Pinpoint the cell where the given text exists, returning its (x, y) midpoint coordinate. 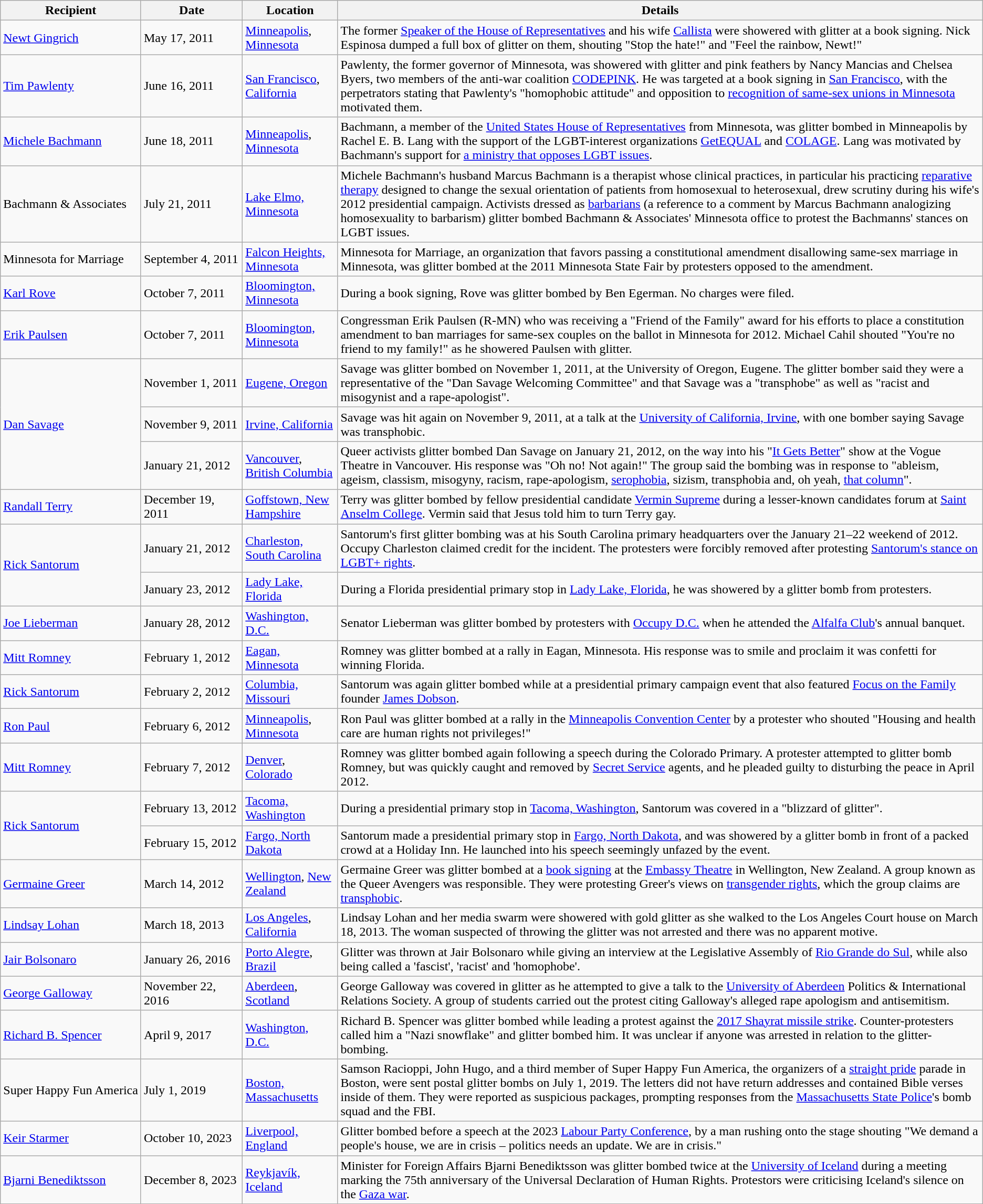
Erik Paulsen (71, 334)
Germaine Greer (71, 884)
February 1, 2012 (191, 657)
Santorum was again glitter bombed while at a presidential primary campaign event that also featured Focus on the Family founder James Dobson. (660, 692)
Bachmann & Associates (71, 204)
Romney was glitter bombed at a rally in Eagan, Minnesota. His response was to smile and proclaim it was confetti for winning Florida. (660, 657)
Charleston, South Carolina (290, 548)
September 4, 2011 (191, 259)
January 23, 2012 (191, 589)
December 19, 2011 (191, 506)
Eagan, Minnesota (290, 657)
Irvine, California (290, 424)
Jair Bolsonaro (71, 959)
Lake Elmo, Minnesota (290, 204)
Lady Lake, Florida (290, 589)
George Galloway (71, 993)
Lindsay Lohan (71, 925)
Ron Paul (71, 726)
June 16, 2011 (191, 86)
February 13, 2012 (191, 809)
Aberdeen, Scotland (290, 993)
July 21, 2011 (191, 204)
Karl Rove (71, 293)
Columbia, Missouri (290, 692)
Vancouver, British Columbia (290, 465)
Recipient (71, 11)
Keir Starmer (71, 1138)
June 18, 2011 (191, 141)
Joe Lieberman (71, 624)
Richard B. Spencer (71, 1034)
Wellington, New Zealand (290, 884)
October 10, 2023 (191, 1138)
During a book signing, Rove was glitter bombed by Ben Egerman. No charges were filed. (660, 293)
Location (290, 11)
Date (191, 11)
January 26, 2016 (191, 959)
Newt Gingrich (71, 38)
Denver, Colorado (290, 767)
Bjarni Benediktsson (71, 1179)
March 18, 2013 (191, 925)
Randall Terry (71, 506)
Falcon Heights, Minnesota (290, 259)
July 1, 2019 (191, 1090)
Savage was hit again on November 9, 2011, at a talk at the University of California, Irvine, with one bomber saying Savage was transphobic. (660, 424)
Minnesota for Marriage (71, 259)
Tim Pawlenty (71, 86)
November 9, 2011 (191, 424)
February 2, 2012 (191, 692)
Boston, Massachusetts (290, 1090)
Eugene, Oregon (290, 383)
Los Angeles, California (290, 925)
Dan Savage (71, 424)
November 22, 2016 (191, 993)
During a Florida presidential primary stop in Lady Lake, Florida, he was showered by a glitter bomb from protesters. (660, 589)
Liverpool, England (290, 1138)
November 1, 2011 (191, 383)
Fargo, North Dakota (290, 842)
Reykjavík, Iceland (290, 1179)
Tacoma, Washington (290, 809)
During a presidential primary stop in Tacoma, Washington, Santorum was covered in a "blizzard of glitter". (660, 809)
Senator Lieberman was glitter bombed by protesters with Occupy D.C. when he attended the Alfalfa Club's annual banquet. (660, 624)
San Francisco, California (290, 86)
February 15, 2012 (191, 842)
Super Happy Fun America (71, 1090)
February 6, 2012 (191, 726)
April 9, 2017 (191, 1034)
Michele Bachmann (71, 141)
Porto Alegre, Brazil (290, 959)
December 8, 2023 (191, 1179)
February 7, 2012 (191, 767)
March 14, 2012 (191, 884)
January 28, 2012 (191, 624)
Details (660, 11)
Goffstown, New Hampshire (290, 506)
May 17, 2011 (191, 38)
